Return [X, Y] of the center of cell containing provided text 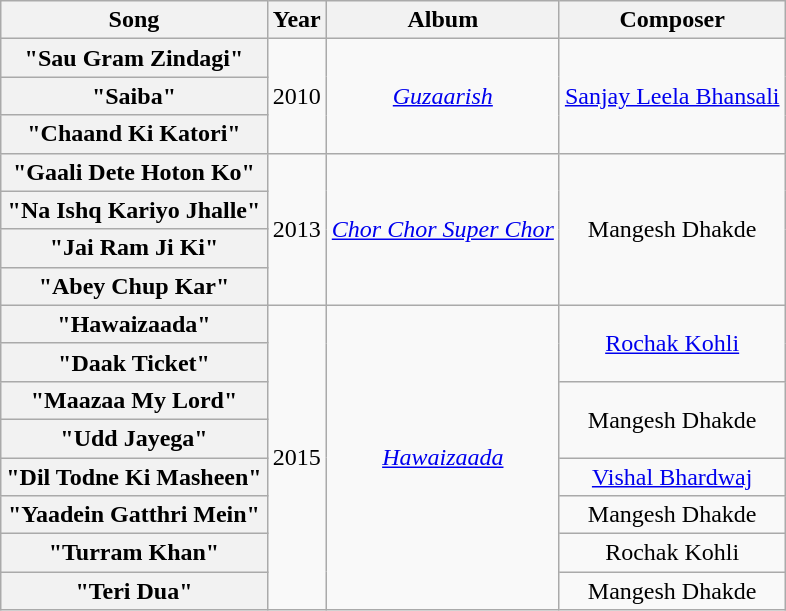
Hawaizaada [442, 457]
"Abey Chup Kar" [134, 286]
"Chaand Ki Katori" [134, 134]
"Turram Khan" [134, 553]
"Yaadein Gatthri Mein" [134, 515]
Composer [672, 20]
2015 [296, 457]
Album [442, 20]
Chor Chor Super Chor [442, 229]
"Na Ishq Kariyo Jhalle" [134, 210]
Song [134, 20]
2013 [296, 229]
Vishal Bhardwaj [672, 477]
"Teri Dua" [134, 591]
"Saiba" [134, 96]
"Gaali Dete Hoton Ko" [134, 172]
Sanjay Leela Bhansali [672, 96]
"Sau Gram Zindagi" [134, 58]
"Maazaa My Lord" [134, 400]
Year [296, 20]
"Udd Jayega" [134, 438]
2010 [296, 96]
"Dil Todne Ki Masheen" [134, 477]
"Hawaizaada" [134, 324]
"Daak Ticket" [134, 362]
"Jai Ram Ji Ki" [134, 248]
Guzaarish [442, 96]
